Find where the given text appears and provide that cell's center as (X, Y) coordinate. 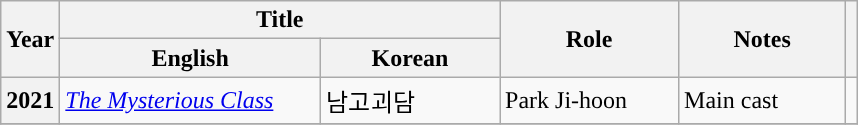
남고괴담 (410, 100)
Year (30, 39)
2021 (30, 100)
Korean (410, 58)
The Mysterious Class (190, 100)
Notes (762, 39)
Park Ji-hoon (590, 100)
Main cast (762, 100)
English (190, 58)
Role (590, 39)
Title (280, 20)
